Extract the (X, Y) coordinate from the center of the cell holding the provided text.  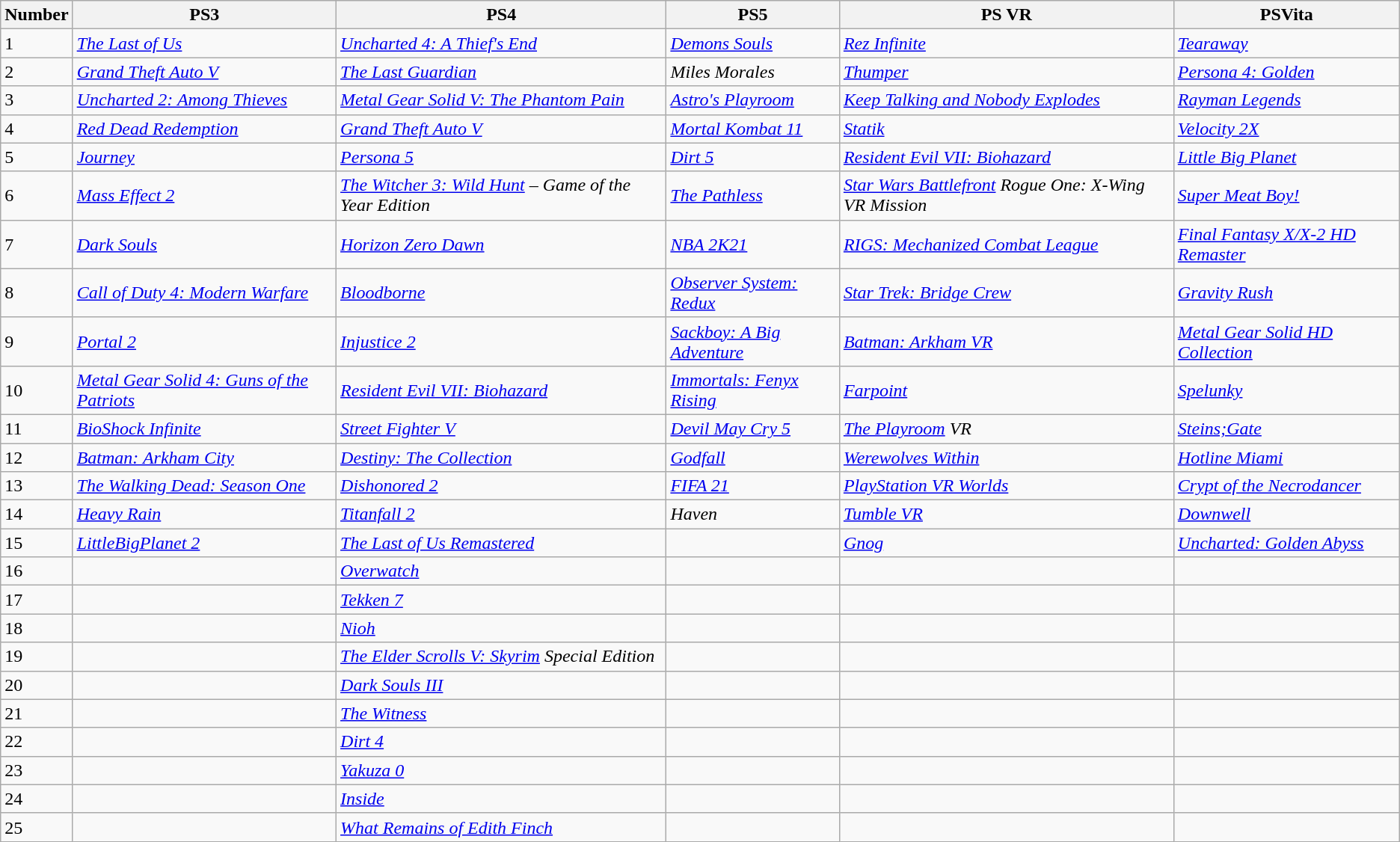
15 (37, 543)
Farpoint (1007, 390)
Heavy Rain (204, 514)
Number (37, 15)
Injustice 2 (501, 341)
Uncharted 4: A Thief's End (501, 43)
Inside (501, 799)
3 (37, 100)
17 (37, 600)
Destiny: The Collection (501, 457)
The Last of Us (204, 43)
NBA 2K21 (752, 244)
12 (37, 457)
Astro's Playroom (752, 100)
PS5 (752, 15)
Godfall (752, 457)
Thumper (1007, 72)
7 (37, 244)
13 (37, 486)
Portal 2 (204, 341)
Uncharted 2: Among Thieves (204, 100)
Little Big Planet (1286, 157)
Velocity 2X (1286, 129)
Immortals: Fenyx Rising (752, 390)
14 (37, 514)
Dark Souls III (501, 685)
Yakuza 0 (501, 770)
Final Fantasy X/X-2 HD Remaster (1286, 244)
22 (37, 742)
Spelunky (1286, 390)
Observer System: Redux (752, 293)
Dark Souls (204, 244)
The Witness (501, 713)
FIFA 21 (752, 486)
Dishonored 2 (501, 486)
Titanfall 2 (501, 514)
Crypt of the Necrodancer (1286, 486)
16 (37, 571)
Tumble VR (1007, 514)
Rez Infinite (1007, 43)
Dirt 5 (752, 157)
Dirt 4 (501, 742)
Downwell (1286, 514)
BioShock Infinite (204, 428)
The Pathless (752, 196)
Miles Morales (752, 72)
Horizon Zero Dawn (501, 244)
23 (37, 770)
Uncharted: Golden Abyss (1286, 543)
Metal Gear Solid HD Collection (1286, 341)
PS4 (501, 15)
Sackboy: A Big Adventure (752, 341)
10 (37, 390)
1 (37, 43)
Persona 4: Golden (1286, 72)
20 (37, 685)
Statik (1007, 129)
2 (37, 72)
Star Wars Battlefront Rogue One: X-Wing VR Mission (1007, 196)
Demons Souls (752, 43)
PS VR (1007, 15)
Super Meat Boy! (1286, 196)
PS3 (204, 15)
Metal Gear Solid 4: Guns of the Patriots (204, 390)
Nioh (501, 628)
Gravity Rush (1286, 293)
9 (37, 341)
The Playroom VR (1007, 428)
Devil May Cry 5 (752, 428)
Gnog (1007, 543)
Mortal Kombat 11 (752, 129)
Batman: Arkham VR (1007, 341)
Batman: Arkham City (204, 457)
Bloodborne (501, 293)
18 (37, 628)
LittleBigPlanet 2 (204, 543)
PlayStation VR Worlds (1007, 486)
RIGS: Mechanized Combat League (1007, 244)
Keep Talking and Nobody Explodes (1007, 100)
Rayman Legends (1286, 100)
21 (37, 713)
Persona 5 (501, 157)
4 (37, 129)
Star Trek: Bridge Crew (1007, 293)
Journey (204, 157)
What Remains of Edith Finch (501, 827)
Haven (752, 514)
5 (37, 157)
The Elder Scrolls V: Skyrim Special Edition (501, 657)
The Last Guardian (501, 72)
Red Dead Redemption (204, 129)
24 (37, 799)
Mass Effect 2 (204, 196)
Tearaway (1286, 43)
8 (37, 293)
Tekken 7 (501, 600)
Steins;Gate (1286, 428)
19 (37, 657)
Werewolves Within (1007, 457)
The Last of Us Remastered (501, 543)
The Witcher 3: Wild Hunt – Game of the Year Edition (501, 196)
11 (37, 428)
25 (37, 827)
Overwatch (501, 571)
Street Fighter V (501, 428)
Metal Gear Solid V: The Phantom Pain (501, 100)
6 (37, 196)
Hotline Miami (1286, 457)
Call of Duty 4: Modern Warfare (204, 293)
PSVita (1286, 15)
The Walking Dead: Season One (204, 486)
